Output the (x, y) coordinate of the center of the cell containing the given text.  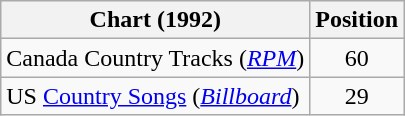
US Country Songs (Billboard) (156, 96)
60 (357, 58)
Canada Country Tracks (RPM) (156, 58)
Chart (1992) (156, 20)
29 (357, 96)
Position (357, 20)
